From the cell containing the given text, extract its center point as [X, Y] coordinate. 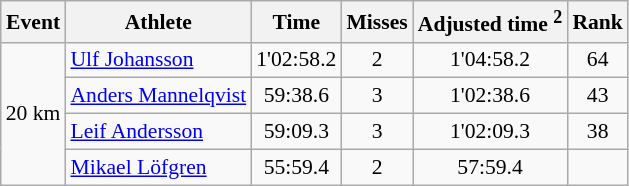
38 [598, 132]
20 km [34, 113]
Mikael Löfgren [158, 167]
Ulf Johansson [158, 60]
Athlete [158, 22]
Rank [598, 22]
1'02:58.2 [296, 60]
Event [34, 22]
Leif Andersson [158, 132]
Adjusted time 2 [490, 22]
Misses [376, 22]
59:38.6 [296, 96]
Time [296, 22]
Anders Mannelqvist [158, 96]
1'02:38.6 [490, 96]
57:59.4 [490, 167]
59:09.3 [296, 132]
1'04:58.2 [490, 60]
1'02:09.3 [490, 132]
64 [598, 60]
43 [598, 96]
55:59.4 [296, 167]
